From the cell containing the given text, extract its center point as [X, Y] coordinate. 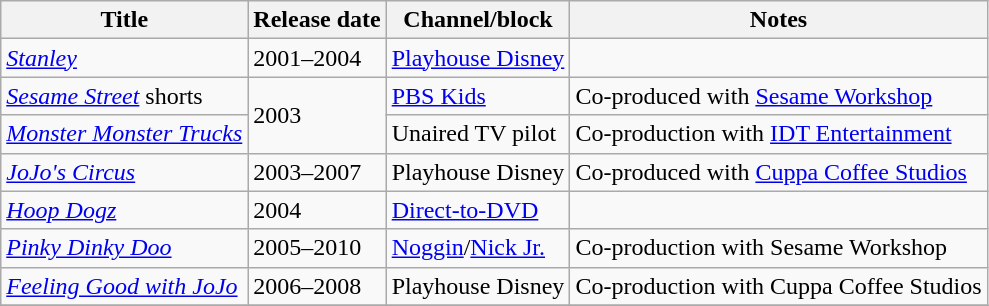
Feeling Good with JoJo [124, 286]
2005–2010 [317, 248]
Title [124, 20]
Hoop Dogz [124, 210]
Co-produced with Cuppa Coffee Studios [778, 172]
Release date [317, 20]
Noggin/Nick Jr. [478, 248]
Co-production with IDT Entertainment [778, 134]
Direct-to-DVD [478, 210]
2006–2008 [317, 286]
2001–2004 [317, 58]
Pinky Dinky Doo [124, 248]
JoJo's Circus [124, 172]
2003 [317, 115]
2004 [317, 210]
Sesame Street shorts [124, 96]
Monster Monster Trucks [124, 134]
Co-production with Sesame Workshop [778, 248]
Channel/block [478, 20]
Notes [778, 20]
PBS Kids [478, 96]
Stanley [124, 58]
Co-production with Cuppa Coffee Studios [778, 286]
2003–2007 [317, 172]
Co-produced with Sesame Workshop [778, 96]
Unaired TV pilot [478, 134]
